For the text-containing cell, return its midpoint in [X, Y] coordinate format. 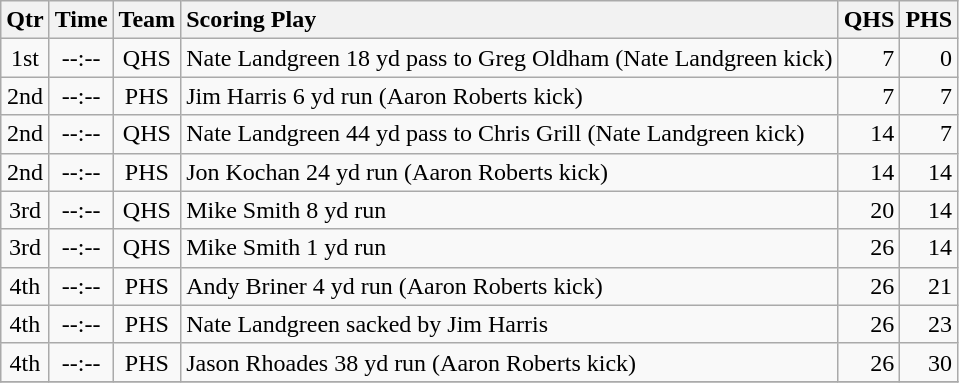
Jim Harris 6 yd run (Aaron Roberts kick) [510, 96]
Jason Rhoades 38 yd run (Aaron Roberts kick) [510, 362]
Qtr [25, 20]
Nate Landgreen 18 yd pass to Greg Oldham (Nate Landgreen kick) [510, 58]
Team [147, 20]
Nate Landgreen sacked by Jim Harris [510, 324]
30 [929, 362]
Mike Smith 1 yd run [510, 248]
Time [81, 20]
21 [929, 286]
1st [25, 58]
20 [869, 210]
Scoring Play [510, 20]
23 [929, 324]
Mike Smith 8 yd run [510, 210]
Andy Briner 4 yd run (Aaron Roberts kick) [510, 286]
Jon Kochan 24 yd run (Aaron Roberts kick) [510, 172]
Nate Landgreen 44 yd pass to Chris Grill (Nate Landgreen kick) [510, 134]
0 [929, 58]
